Determine the [X, Y] coordinate at the center of the cell enclosing the given text.  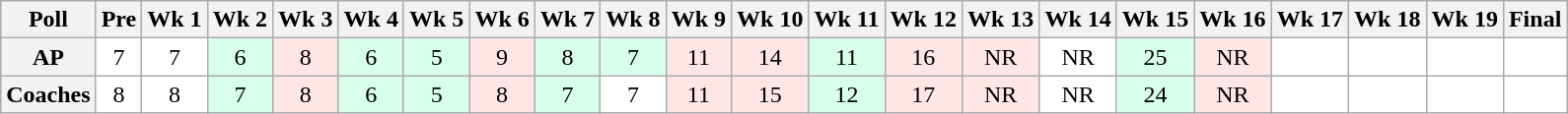
Wk 7 [567, 20]
Wk 3 [306, 20]
AP [48, 57]
Wk 5 [436, 20]
Wk 13 [1000, 20]
Poll [48, 20]
24 [1155, 94]
Wk 15 [1155, 20]
Wk 2 [240, 20]
Wk 9 [698, 20]
Wk 16 [1233, 20]
14 [770, 57]
16 [923, 57]
15 [770, 94]
Wk 8 [633, 20]
Coaches [48, 94]
17 [923, 94]
Pre [118, 20]
9 [502, 57]
Wk 19 [1464, 20]
Wk 1 [175, 20]
Wk 4 [371, 20]
Wk 18 [1388, 20]
Wk 11 [846, 20]
Wk 12 [923, 20]
Final [1534, 20]
Wk 17 [1310, 20]
Wk 14 [1078, 20]
25 [1155, 57]
Wk 6 [502, 20]
Wk 10 [770, 20]
12 [846, 94]
